Extract the (x, y) coordinate from the center of the cell holding the provided text.  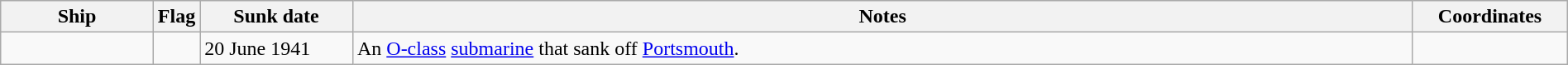
An O-class submarine that sank off Portsmouth. (882, 48)
Coordinates (1490, 17)
Flag (176, 17)
20 June 1941 (276, 48)
Notes (882, 17)
Ship (78, 17)
Sunk date (276, 17)
